Identify which cell holds the provided text, then report its (x, y) central coordinate. 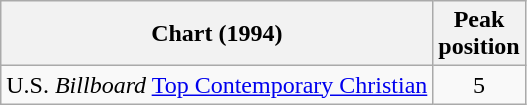
Peakposition (479, 34)
5 (479, 85)
Chart (1994) (217, 34)
U.S. Billboard Top Contemporary Christian (217, 85)
